Locate the cell with the specified text and output its (X, Y) center coordinate. 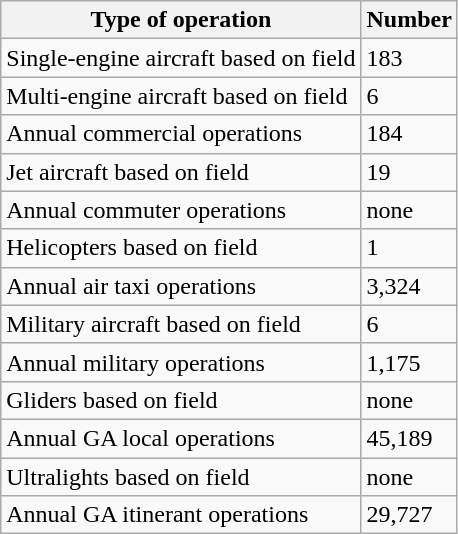
184 (409, 134)
45,189 (409, 438)
Annual commercial operations (181, 134)
Jet aircraft based on field (181, 172)
Multi-engine aircraft based on field (181, 96)
Annual air taxi operations (181, 286)
Military aircraft based on field (181, 324)
1 (409, 248)
Annual military operations (181, 362)
183 (409, 58)
Number (409, 20)
Single-engine aircraft based on field (181, 58)
19 (409, 172)
Gliders based on field (181, 400)
Helicopters based on field (181, 248)
1,175 (409, 362)
3,324 (409, 286)
Annual GA local operations (181, 438)
Annual commuter operations (181, 210)
29,727 (409, 515)
Type of operation (181, 20)
Annual GA itinerant operations (181, 515)
Ultralights based on field (181, 477)
